Capture the cell that displays the provided text and extract its (x, y) central coordinate. 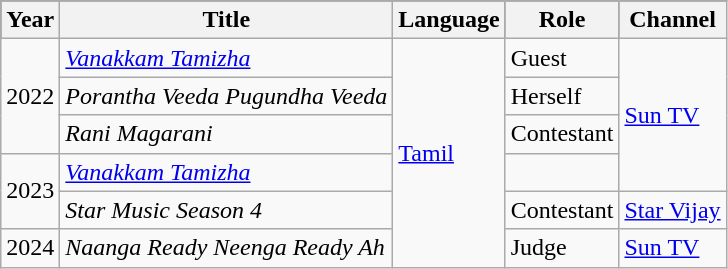
Star Vijay (672, 210)
Channel (672, 20)
Guest (562, 58)
2024 (30, 248)
Title (226, 20)
Role (562, 20)
Herself (562, 96)
Star Music Season 4 (226, 210)
Year (30, 20)
Judge (562, 248)
Language (449, 20)
2023 (30, 191)
Porantha Veeda Pugundha Veeda (226, 96)
Naanga Ready Neenga Ready Ah (226, 248)
2022 (30, 96)
Rani Magarani (226, 134)
Tamil (449, 153)
